Pinpoint the cell where the given text exists, returning its (x, y) midpoint coordinate. 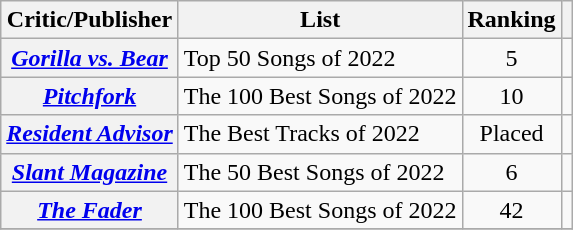
Placed (512, 134)
Top 50 Songs of 2022 (320, 58)
42 (512, 210)
Slant Magazine (90, 172)
The Best Tracks of 2022 (320, 134)
Resident Advisor (90, 134)
Ranking (512, 20)
The Fader (90, 210)
6 (512, 172)
The 50 Best Songs of 2022 (320, 172)
Critic/Publisher (90, 20)
Gorilla vs. Bear (90, 58)
List (320, 20)
5 (512, 58)
10 (512, 96)
Pitchfork (90, 96)
